Identify which cell holds the provided text, then report its [X, Y] central coordinate. 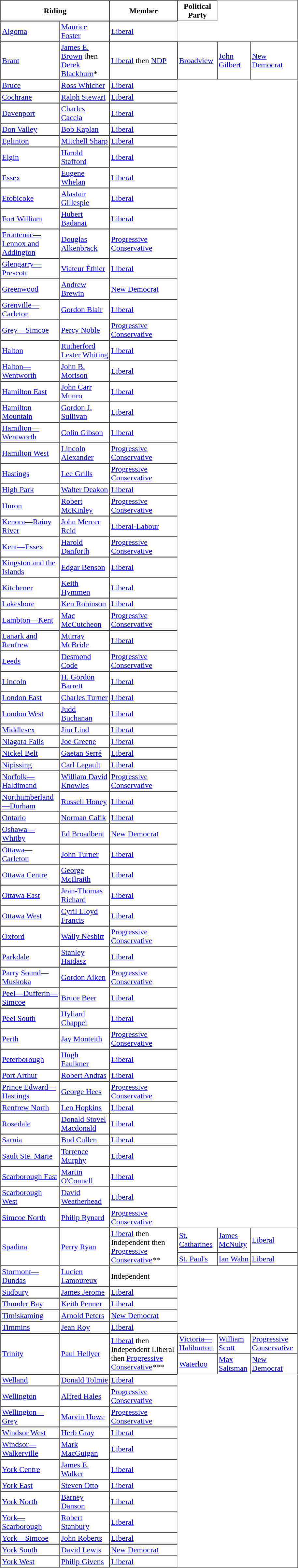
Gordon J. Sullivan [85, 412]
Lee Grills [85, 474]
Alfred Hales [85, 1396]
Lincoln [30, 681]
Bob Kaplan [85, 130]
Hyliard Chappel [85, 1019]
Timmins [30, 1327]
Charles Caccia [85, 113]
Judd Buchanan [85, 714]
London West [30, 714]
John B. Morison [85, 371]
Colin Gibson [85, 433]
Ottawa West [30, 916]
Independent [144, 1276]
Windsor West [30, 1433]
Keith Penner [85, 1304]
Maurice Foster [85, 31]
Ed Broadbent [85, 834]
John Carr Munro [85, 392]
Victoria—Haliburton [197, 1343]
Norman Cafik [85, 818]
Robert McKinley [85, 506]
William David Knowles [85, 781]
Lucien Lamoureux [85, 1276]
Mitchell Sharp [85, 141]
Middlesex [30, 730]
Alastair Gillespie [85, 199]
Scarborough West [30, 1197]
Windsor—Walkerville [30, 1449]
St. Catharines [197, 1240]
Robert Stanbury [85, 1522]
Liberal then Independent then Progressive Conservative** [144, 1246]
Charles Turner [85, 698]
York Centre [30, 1470]
Glengarry—Prescott [30, 269]
Stormont—Dundas [30, 1276]
York—Scarborough [30, 1522]
York East [30, 1485]
Trinity [30, 1354]
Kingston and the Islands [30, 568]
Rutherford Lester Whiting [85, 351]
James E. Brown then Derek Blackburn* [85, 61]
Huron [30, 506]
Cyril Lloyd Francis [85, 916]
Ross Whicher [85, 85]
Ontario [30, 818]
John Turner [85, 855]
Eugene Whelan [85, 178]
Hugh Faulkner [85, 1060]
Carl Legault [85, 765]
Ken Robinson [85, 604]
Jim Lind [85, 730]
York South [30, 1550]
Gaetan Serré [85, 753]
William Scott [234, 1343]
Timiskaming [30, 1315]
Cochrane [30, 97]
Leeds [30, 661]
St. Paul's [197, 1259]
Eglinton [30, 141]
Thunder Bay [30, 1304]
Riding [55, 11]
Simcoe North [30, 1218]
Martin O'Connell [85, 1177]
James McNulty [234, 1240]
Gordon Aiken [85, 978]
Northumberland—Durham [30, 802]
Rosedale [30, 1124]
Parkdale [30, 957]
David Lewis [85, 1550]
Halton—Wentworth [30, 371]
Murray McBride [85, 640]
Brant [30, 61]
Norfolk—Haldimand [30, 781]
Joe Greene [85, 741]
Mac McCutcheon [85, 620]
Scarborough East [30, 1177]
Hubert Badanai [85, 219]
Gordon Blair [85, 310]
Frontenac—Lennox and Addington [30, 244]
Terrence Murphy [85, 1156]
Douglas Alkenbrack [85, 244]
Oshawa—Whitby [30, 834]
Lakeshore [30, 604]
Philip Givens [85, 1561]
Sudbury [30, 1292]
Elgin [30, 158]
Len Hopkins [85, 1108]
Philip Rynard [85, 1218]
Peel South [30, 1019]
High Park [30, 489]
Don Valley [30, 130]
Kent—Essex [30, 547]
James E. Walker [85, 1470]
Donald Tolmie [85, 1380]
Walter Deakon [85, 489]
Parry Sound—Muskoka [30, 978]
Welland [30, 1380]
Ralph Stewart [85, 97]
Nickel Belt [30, 753]
Political Party [197, 11]
Hamilton West [30, 453]
Bud Cullen [85, 1140]
Halton [30, 351]
Wellington—Grey [30, 1417]
Peel—Dufferin—Simcoe [30, 998]
Ottawa East [30, 896]
Grenville—Carleton [30, 310]
Arnold Peters [85, 1315]
Wellington [30, 1396]
Member [144, 11]
Jay Monteith [85, 1039]
Marvin Howe [85, 1417]
Essex [30, 178]
Perth [30, 1039]
York West [30, 1561]
Peterborough [30, 1060]
Lanark and Renfrew [30, 640]
Keith Hymmen [85, 588]
Liberal then NDP [144, 61]
Niagara Falls [30, 741]
Perry Ryan [85, 1246]
Renfrew North [30, 1108]
Robert Andras [85, 1075]
Port Arthur [30, 1075]
Percy Noble [85, 330]
London East [30, 698]
Prince Edward—Hastings [30, 1092]
Fort William [30, 219]
Bruce Beer [85, 998]
Edgar Benson [85, 568]
Kitchener [30, 588]
Broadview [197, 61]
Paul Hellyer [85, 1354]
Liberal-Labour [144, 527]
Bruce [30, 85]
James Jerome [85, 1292]
York—Simcoe [30, 1538]
Ottawa Centre [30, 875]
Sault Ste. Marie [30, 1156]
Donald Stovel Macdonald [85, 1124]
Viateur Éthier [85, 269]
Russell Honey [85, 802]
Ian Wahn [234, 1259]
Desmond Code [85, 661]
Hamilton Mountain [30, 412]
Barney Danson [85, 1502]
Stanley Haidasz [85, 957]
Andrew Brewin [85, 289]
Hastings [30, 474]
Etobicoke [30, 199]
Liberal then Independent Liberal then Progressive Conservative*** [144, 1354]
Spadina [30, 1246]
Herb Gray [85, 1433]
Hamilton—Wentworth [30, 433]
Hamilton East [30, 392]
Lambton—Kent [30, 620]
H. Gordon Barrett [85, 681]
John Gilbert [234, 61]
Nipissing [30, 765]
York North [30, 1502]
Algoma [30, 31]
Grey—Simcoe [30, 330]
David Weatherhead [85, 1197]
Mark MacGuigan [85, 1449]
Jean Roy [85, 1327]
Harold Stafford [85, 158]
Sarnia [30, 1140]
Davenport [30, 113]
Greenwood [30, 289]
Ottawa—Carleton [30, 855]
Kenora—Rainy River [30, 527]
Waterloo [197, 1364]
Jean-Thomas Richard [85, 896]
George McIlraith [85, 875]
John Roberts [85, 1538]
Wally Nesbitt [85, 937]
Harold Danforth [85, 547]
Steven Otto [85, 1485]
Max Saltsman [234, 1364]
Lincoln Alexander [85, 453]
George Hees [85, 1092]
Oxford [30, 937]
John Mercer Reid [85, 527]
